Determine the (x, y) coordinate at the center of the cell enclosing the given text.  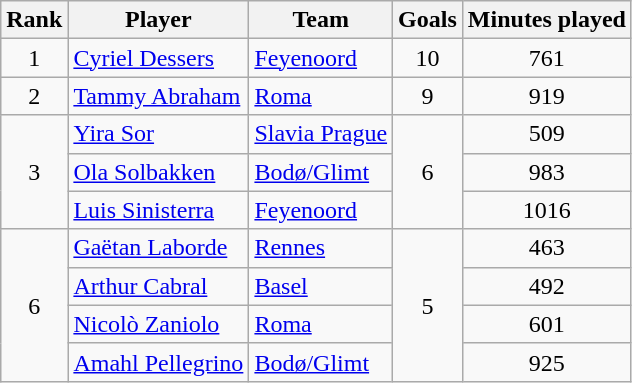
Team (321, 20)
509 (546, 134)
Player (158, 20)
Nicolò Zaniolo (158, 324)
Yira Sor (158, 134)
Arthur Cabral (158, 286)
Slavia Prague (321, 134)
601 (546, 324)
1 (34, 58)
Rennes (321, 248)
1016 (546, 210)
Minutes played (546, 20)
Goals (428, 20)
925 (546, 362)
Luis Sinisterra (158, 210)
9 (428, 96)
Amahl Pellegrino (158, 362)
492 (546, 286)
Gaëtan Laborde (158, 248)
983 (546, 172)
3 (34, 172)
10 (428, 58)
Tammy Abraham (158, 96)
Cyriel Dessers (158, 58)
Basel (321, 286)
919 (546, 96)
Ola Solbakken (158, 172)
5 (428, 305)
Rank (34, 20)
761 (546, 58)
463 (546, 248)
2 (34, 96)
